Output the (X, Y) coordinate of the center of the cell containing the given text.  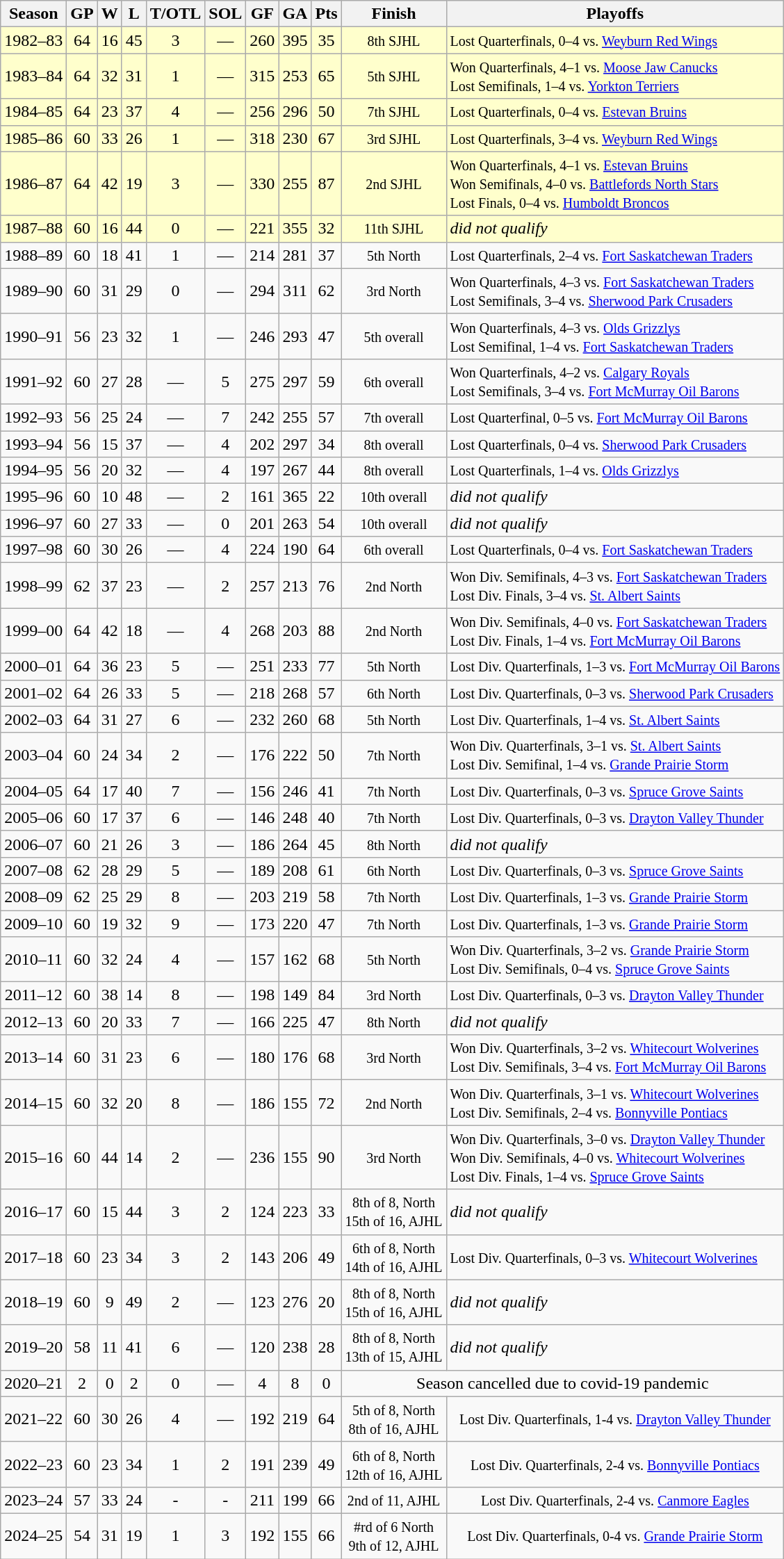
2018–19 (33, 1303)
2020–21 (33, 1383)
1991–92 (33, 381)
Lost Div. Quarterfinals, 0-4 vs. Grande Prairie Storm (615, 1536)
1998–99 (33, 585)
2003–04 (33, 755)
Lost Quarterfinals, 2–4 vs. Fort Saskatchewan Traders (615, 255)
275 (263, 381)
264 (295, 844)
149 (295, 995)
214 (263, 255)
198 (263, 995)
T/OTL (175, 14)
59 (327, 381)
5th of 8, North8th of 16, AJHL (393, 1419)
Won Div. Quarterfinals, 3–2 vs. Whitecourt WolverinesLost Div. Semifinals, 3–4 vs. Fort McMurray Oil Barons (615, 1058)
2008–09 (33, 897)
Season cancelled due to covid-19 pandemic (563, 1383)
72 (327, 1102)
Won Div. Quarterfinals, 3–2 vs. Grande Prairie StormLost Div. Semifinals, 0–4 vs. Spruce Grove Saints (615, 959)
120 (263, 1347)
233 (295, 667)
5th overall (393, 336)
211 (263, 1500)
Lost Quarterfinals, 0–4 vs. Weyburn Red Wings (615, 40)
38 (110, 995)
190 (295, 550)
Won Quarterfinals, 4–1 vs. Moose Jaw CanucksLost Semifinals, 1–4 vs. Yorkton Terriers (615, 76)
1999–00 (33, 631)
2002–03 (33, 719)
1988–89 (33, 255)
395 (295, 40)
189 (263, 870)
1989–90 (33, 291)
35 (327, 40)
1992–93 (33, 417)
48 (133, 497)
1995–96 (33, 497)
2011–12 (33, 995)
1984–85 (33, 112)
311 (295, 291)
146 (263, 817)
Playoffs (615, 14)
SOL (225, 14)
2nd of 11, AJHL (393, 1500)
2nd SJHL (393, 183)
#rd of 6 North9th of 12, AJHL (393, 1536)
2012–13 (33, 1022)
2014–15 (33, 1102)
157 (263, 959)
218 (263, 693)
Won Quarterfinals, 4–3 vs. Olds GrizzlysLost Semifinal, 1–4 vs. Fort Saskatchewan Traders (615, 336)
7th overall (393, 417)
Lost Quarterfinals, 3–4 vs. Weyburn Red Wings (615, 138)
2023–24 (33, 1500)
197 (263, 471)
213 (295, 585)
1990–91 (33, 336)
76 (327, 585)
61 (327, 870)
2004–05 (33, 791)
Season (33, 14)
221 (263, 229)
Won Div. Semifinals, 4–0 vs. Fort Saskatchewan TradersLost Div. Finals, 1–4 vs. Fort McMurray Oil Barons (615, 631)
3rd SJHL (393, 138)
1993–94 (33, 444)
1986–87 (33, 183)
267 (295, 471)
Won Div. Quarterfinals, 3–1 vs. Whitecourt WolverinesLost Div. Semifinals, 2–4 vs. Bonnyville Pontiacs (615, 1102)
L (133, 14)
2000–01 (33, 667)
Lost Div. Quarterfinals, 2-4 vs. Canmore Eagles (615, 1500)
238 (295, 1347)
2022–23 (33, 1464)
Won Div. Quarterfinals, 3–1 vs. St. Albert SaintsLost Div. Semifinal, 1–4 vs. Grande Prairie Storm (615, 755)
GF (263, 14)
166 (263, 1022)
191 (263, 1464)
251 (263, 667)
208 (295, 870)
281 (295, 255)
239 (295, 1464)
8th of 8, North13th of 15, AJHL (393, 1347)
Pts (327, 14)
2006–07 (33, 844)
162 (295, 959)
263 (295, 523)
276 (295, 1303)
67 (327, 138)
22 (327, 497)
11th SJHL (393, 229)
6th of 8, North12th of 16, AJHL (393, 1464)
248 (295, 817)
156 (263, 791)
2005–06 (33, 817)
236 (263, 1157)
11 (110, 1347)
1987–88 (33, 229)
Lost Quarterfinals, 0–4 vs. Sherwood Park Crusaders (615, 444)
225 (295, 1022)
5th SJHL (393, 76)
256 (263, 112)
222 (295, 755)
36 (110, 667)
180 (263, 1058)
365 (295, 497)
2015–16 (33, 1157)
173 (263, 924)
143 (263, 1257)
2001–02 (33, 693)
Lost Quarterfinal, 0–5 vs. Fort McMurray Oil Barons (615, 417)
Lost Div. Quarterfinals, 2-4 vs. Bonnyville Pontiacs (615, 1464)
1994–95 (33, 471)
201 (263, 523)
2024–25 (33, 1536)
Won Quarterfinals, 4–1 vs. Estevan BruinsWon Semifinals, 4–0 vs. Battlefords North StarsLost Finals, 0–4 vs. Humboldt Broncos (615, 183)
1983–84 (33, 76)
199 (295, 1500)
253 (295, 76)
224 (263, 550)
2017–18 (33, 1257)
Lost Quarterfinals, 1–4 vs. Olds Grizzlys (615, 471)
Won Quarterfinals, 4–3 vs. Fort Saskatchewan TradersLost Semifinals, 3–4 vs. Sherwood Park Crusaders (615, 291)
1982–83 (33, 40)
161 (263, 497)
230 (295, 138)
8th SJHL (393, 40)
10 (110, 497)
84 (327, 995)
2021–22 (33, 1419)
202 (263, 444)
123 (263, 1303)
206 (295, 1257)
GA (295, 14)
294 (263, 291)
2010–11 (33, 959)
90 (327, 1157)
Lost Div. Quarterfinals, 1–4 vs. St. Albert Saints (615, 719)
88 (327, 631)
124 (263, 1212)
223 (295, 1212)
1996–97 (33, 523)
Lost Div. Quarterfinals, 0–3 vs. Sherwood Park Crusaders (615, 693)
296 (295, 112)
Lost Quarterfinals, 0–4 vs. Estevan Bruins (615, 112)
65 (327, 76)
2007–08 (33, 870)
2013–14 (33, 1058)
2019–20 (33, 1347)
220 (295, 924)
GP (82, 14)
242 (263, 417)
87 (327, 183)
21 (110, 844)
1985–86 (33, 138)
2016–17 (33, 1212)
Finish (393, 14)
318 (263, 138)
330 (263, 183)
355 (295, 229)
293 (295, 336)
315 (263, 76)
6th of 8, North14th of 16, AJHL (393, 1257)
232 (263, 719)
Lost Div. Quarterfinals, 1–3 vs. Fort McMurray Oil Barons (615, 667)
257 (263, 585)
2009–10 (33, 924)
77 (327, 667)
Lost Quarterfinals, 0–4 vs. Fort Saskatchewan Traders (615, 550)
Lost Div. Quarterfinals, 1-4 vs. Drayton Valley Thunder (615, 1419)
1997–98 (33, 550)
Won Div. Semifinals, 4–3 vs. Fort Saskatchewan TradersLost Div. Finals, 3–4 vs. St. Albert Saints (615, 585)
Lost Div. Quarterfinals, 0–3 vs. Whitecourt Wolverines (615, 1257)
W (110, 14)
Won Div. Quarterfinals, 3–0 vs. Drayton Valley ThunderWon Div. Semifinals, 4–0 vs. Whitecourt WolverinesLost Div. Finals, 1–4 vs. Spruce Grove Saints (615, 1157)
7th SJHL (393, 112)
Won Quarterfinals, 4–2 vs. Calgary RoyalsLost Semifinals, 3–4 vs. Fort McMurray Oil Barons (615, 381)
